Provide the (x, y) coordinate of the cell's center where the given text is located.  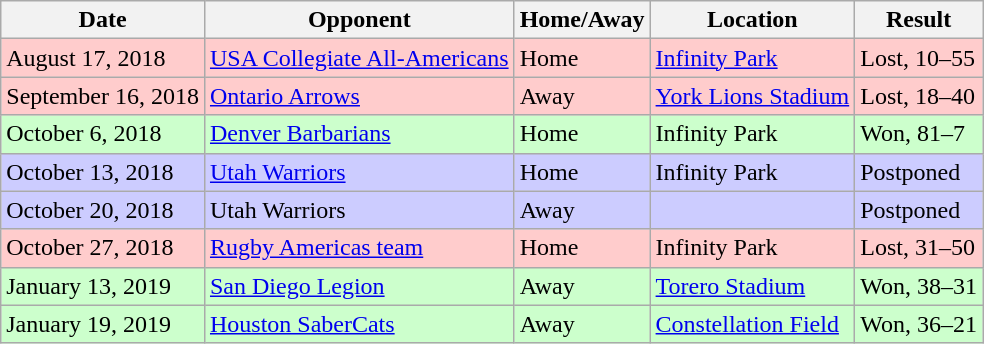
Date (103, 20)
Opponent (359, 20)
Won, 38–31 (919, 286)
October 20, 2018 (103, 210)
Rugby Americas team (359, 248)
August 17, 2018 (103, 58)
October 27, 2018 (103, 248)
Torero Stadium (752, 286)
Home/Away (582, 20)
Houston SaberCats (359, 324)
October 6, 2018 (103, 134)
Denver Barbarians (359, 134)
Lost, 18–40 (919, 96)
Lost, 31–50 (919, 248)
Lost, 10–55 (919, 58)
York Lions Stadium (752, 96)
Constellation Field (752, 324)
Location (752, 20)
Won, 36–21 (919, 324)
January 13, 2019 (103, 286)
Result (919, 20)
Ontario Arrows (359, 96)
October 13, 2018 (103, 172)
Won, 81–7 (919, 134)
September 16, 2018 (103, 96)
January 19, 2019 (103, 324)
San Diego Legion (359, 286)
USA Collegiate All-Americans (359, 58)
